Return the [X, Y] coordinate for the center point of the cell that contains the specified text.  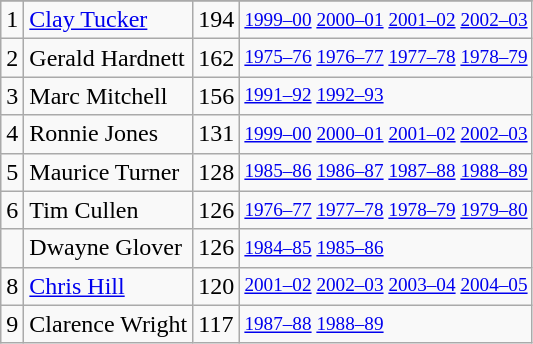
1985–86 1986–87 1987–88 1988–89 [386, 172]
128 [216, 172]
1984–85 1985–86 [386, 248]
1 [12, 20]
1976–77 1977–78 1978–79 1979–80 [386, 210]
Clarence Wright [108, 324]
Clay Tucker [108, 20]
1987–88 1988–89 [386, 324]
194 [216, 20]
156 [216, 96]
1991–92 1992–93 [386, 96]
Chris Hill [108, 286]
Maurice Turner [108, 172]
4 [12, 134]
8 [12, 286]
120 [216, 286]
117 [216, 324]
Marc Mitchell [108, 96]
Tim Cullen [108, 210]
131 [216, 134]
6 [12, 210]
2 [12, 58]
5 [12, 172]
Dwayne Glover [108, 248]
Gerald Hardnett [108, 58]
162 [216, 58]
Ronnie Jones [108, 134]
9 [12, 324]
1975–76 1976–77 1977–78 1978–79 [386, 58]
3 [12, 96]
2001–02 2002–03 2003–04 2004–05 [386, 286]
